Locate the cell with the specified text and output its (X, Y) center coordinate. 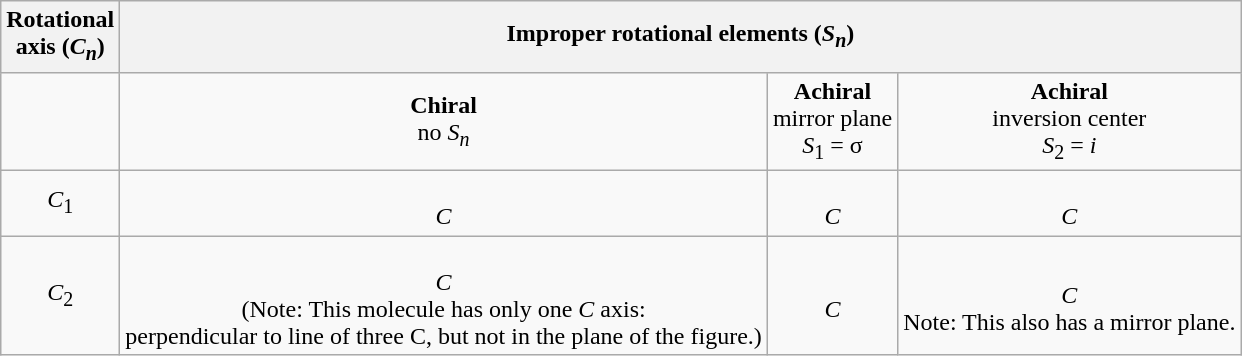
C(Note: This molecule has only one C axis:perpendicular to line of three C, but not in the plane of the figure.) (444, 296)
CNote: This also has a mirror plane. (1070, 296)
C1 (60, 202)
Achiral mirror planeS1 = σ (832, 121)
Achiral inversion centerS2 = i (1070, 121)
C2 (60, 296)
Improper rotational elements (Sn) (680, 36)
Rotationalaxis (Cn) (60, 36)
Chiralno Sn (444, 121)
